Determine the [x, y] coordinate at the center of the cell enclosing the given text.  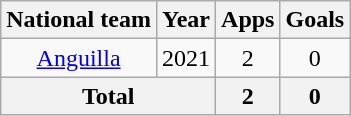
2021 [186, 58]
Anguilla [79, 58]
Year [186, 20]
Goals [315, 20]
National team [79, 20]
Apps [248, 20]
Total [108, 96]
